Locate the cell with the specified text and output its [x, y] center coordinate. 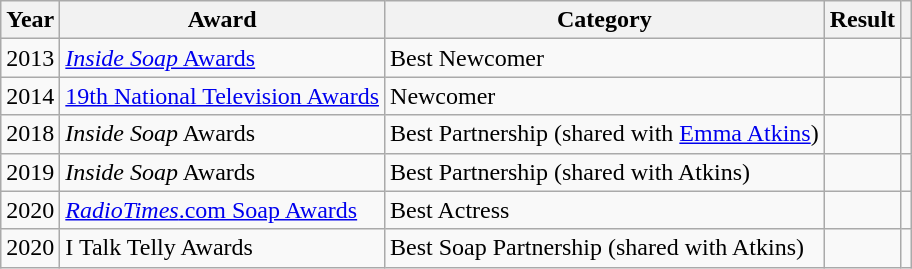
Best Newcomer [605, 58]
2013 [30, 58]
Newcomer [605, 96]
2018 [30, 134]
Award [222, 20]
I Talk Telly Awards [222, 248]
Best Actress [605, 210]
2014 [30, 96]
Year [30, 20]
Result [862, 20]
Best Partnership (shared with Atkins) [605, 172]
2019 [30, 172]
RadioTimes.com Soap Awards [222, 210]
19th National Television Awards [222, 96]
Category [605, 20]
Best Partnership (shared with Emma Atkins) [605, 134]
Best Soap Partnership (shared with Atkins) [605, 248]
